Return the [x, y] coordinate for the center point of the cell that contains the specified text.  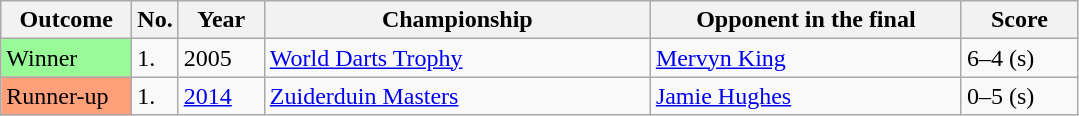
Opponent in the final [806, 20]
No. [155, 20]
6–4 (s) [1019, 58]
Year [221, 20]
Runner-up [66, 96]
Score [1019, 20]
Championship [457, 20]
World Darts Trophy [457, 58]
Outcome [66, 20]
Jamie Hughes [806, 96]
Winner [66, 58]
0–5 (s) [1019, 96]
2005 [221, 58]
2014 [221, 96]
Zuiderduin Masters [457, 96]
Mervyn King [806, 58]
